From the cell containing the given text, extract its center point as [x, y] coordinate. 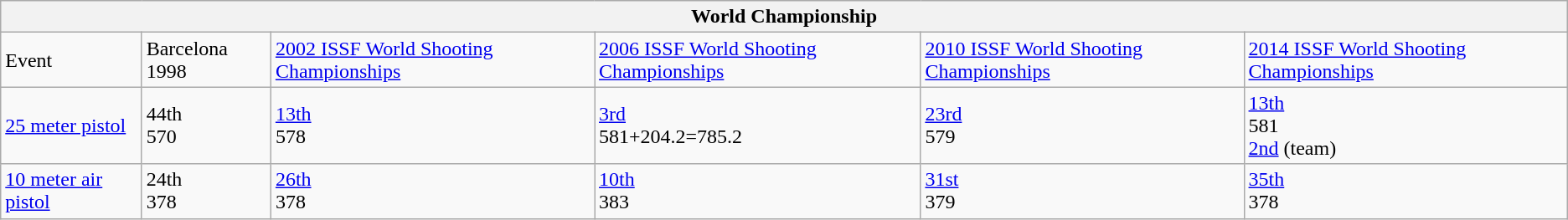
13th5812nd (team) [1406, 125]
Barcelona 1998 [206, 60]
2010 ISSF World Shooting Championships [1082, 60]
2006 ISSF World Shooting Championships [757, 60]
2014 ISSF World Shooting Championships [1406, 60]
2002 ISSF World Shooting Championships [432, 60]
10 meter air pistol [71, 191]
13th578 [432, 125]
24th378 [206, 191]
10th383 [757, 191]
44th570 [206, 125]
23rd579 [1082, 125]
Event [71, 60]
35th378 [1406, 191]
World Championship [784, 17]
25 meter pistol [71, 125]
31st379 [1082, 191]
26th378 [432, 191]
3rd581+204.2=785.2 [757, 125]
